For the text-containing cell, return its midpoint in [x, y] coordinate format. 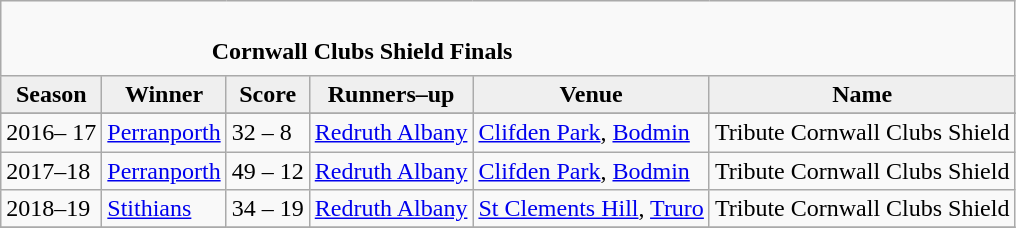
St Clements Hill, Truro [591, 209]
2017–18 [52, 171]
2016– 17 [52, 132]
34 – 19 [268, 209]
Stithians [164, 209]
Venue [591, 94]
32 – 8 [268, 132]
2018–19 [52, 209]
Runners–up [391, 94]
Name [862, 94]
Winner [164, 94]
Score [268, 94]
Season [52, 94]
49 – 12 [268, 171]
